Extract the (x, y) coordinate from the center of the cell holding the provided text.  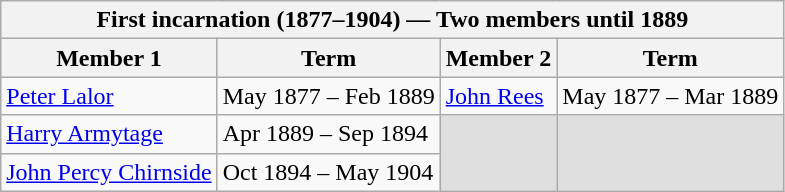
Peter Lalor (109, 96)
Oct 1894 – May 1904 (328, 172)
May 1877 – Feb 1889 (328, 96)
John Percy Chirnside (109, 172)
Member 2 (498, 58)
May 1877 – Mar 1889 (670, 96)
John Rees (498, 96)
Harry Armytage (109, 134)
Member 1 (109, 58)
First incarnation (1877–1904) — Two members until 1889 (392, 20)
Apr 1889 – Sep 1894 (328, 134)
